Return the [x, y] coordinate for the center point of the cell that contains the specified text.  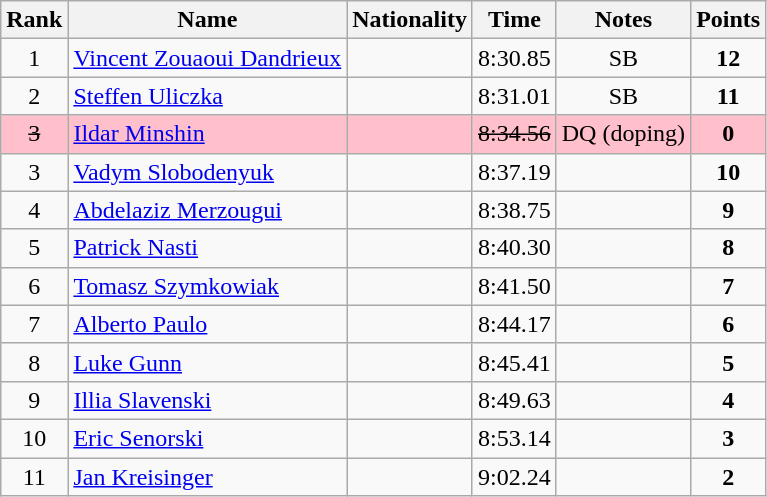
1 [34, 58]
8:41.50 [514, 286]
Tomasz Szymkowiak [208, 286]
8:31.01 [514, 96]
8:49.63 [514, 400]
9:02.24 [514, 477]
Alberto Paulo [208, 324]
Eric Senorski [208, 438]
Points [728, 20]
Luke Gunn [208, 362]
8:45.41 [514, 362]
Jan Kreisinger [208, 477]
12 [728, 58]
Vincent Zouaoui Dandrieux [208, 58]
8:44.17 [514, 324]
Steffen Uliczka [208, 96]
Time [514, 20]
8:30.85 [514, 58]
8:40.30 [514, 248]
8:53.14 [514, 438]
Vadym Slobodenyuk [208, 172]
Rank [34, 20]
Illia Slavenski [208, 400]
8:34.56 [514, 134]
8:38.75 [514, 210]
Ildar Minshin [208, 134]
DQ (doping) [623, 134]
Abdelaziz Merzougui [208, 210]
Nationality [410, 20]
Patrick Nasti [208, 248]
Name [208, 20]
8:37.19 [514, 172]
0 [728, 134]
Notes [623, 20]
